Search for the cell housing the specified text and yield its [X, Y] center coordinate. 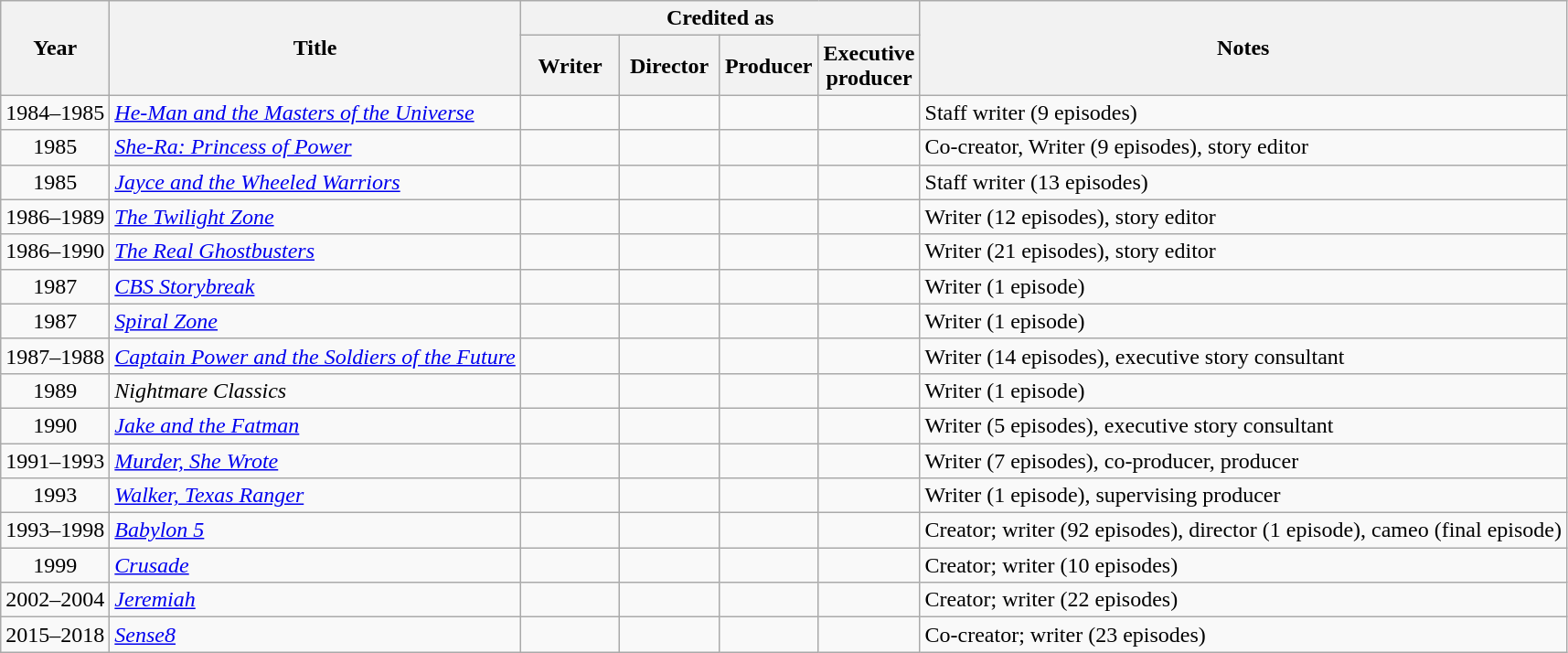
Year [55, 48]
Creator; writer (22 episodes) [1243, 600]
Babylon 5 [315, 530]
Title [315, 48]
Credited as [720, 18]
1989 [55, 391]
Creator; writer (92 episodes), director (1 episode), cameo (final episode) [1243, 530]
Jayce and the Wheeled Warriors [315, 182]
1991–1993 [55, 460]
1993 [55, 496]
He-Man and the Masters of the Universe [315, 112]
Writer [571, 66]
Writer (1 episode), supervising producer [1243, 496]
Jeremiah [315, 600]
Writer (7 episodes), co-producer, producer [1243, 460]
Creator; writer (10 episodes) [1243, 565]
Director [669, 66]
1990 [55, 425]
2002–2004 [55, 600]
The Twilight Zone [315, 217]
Nightmare Classics [315, 391]
1986–1989 [55, 217]
1986–1990 [55, 252]
1984–1985 [55, 112]
Staff writer (13 episodes) [1243, 182]
Sense8 [315, 635]
1987–1988 [55, 356]
Crusade [315, 565]
Co-creator, Writer (9 episodes), story editor [1243, 147]
Executive producer [869, 66]
Producer [768, 66]
Walker, Texas Ranger [315, 496]
Writer (5 episodes), executive story consultant [1243, 425]
2015–2018 [55, 635]
The Real Ghostbusters [315, 252]
CBS Storybreak [315, 286]
Co-creator; writer (23 episodes) [1243, 635]
Writer (12 episodes), story editor [1243, 217]
Staff writer (9 episodes) [1243, 112]
She-Ra: Princess of Power [315, 147]
1993–1998 [55, 530]
Spiral Zone [315, 321]
Captain Power and the Soldiers of the Future [315, 356]
Jake and the Fatman [315, 425]
Murder, She Wrote [315, 460]
Notes [1243, 48]
Writer (14 episodes), executive story consultant [1243, 356]
1999 [55, 565]
Writer (21 episodes), story editor [1243, 252]
